Find where the given text appears and provide that cell's center as (x, y) coordinate. 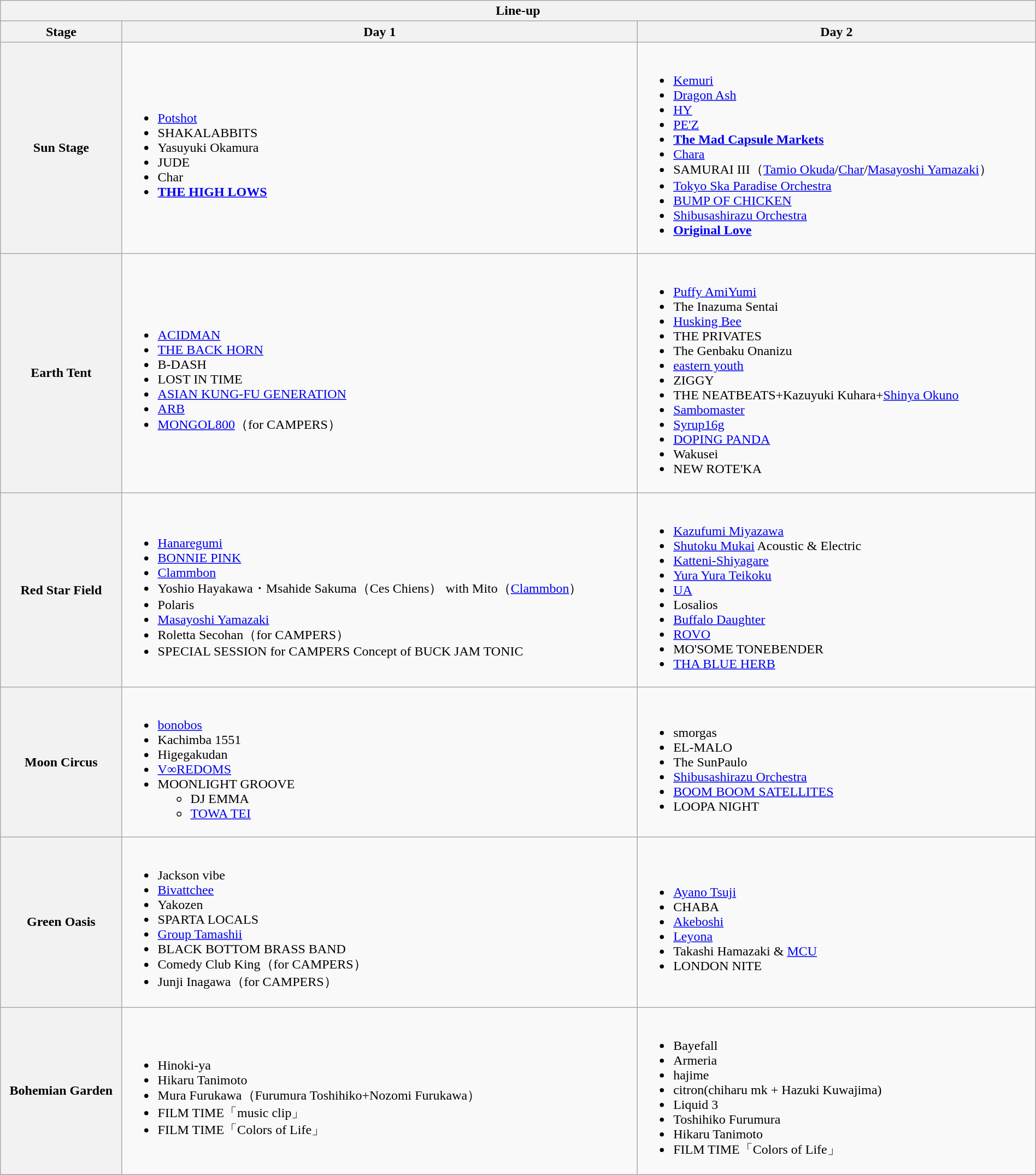
Hinoki-yaHikaru TanimotoMura Furukawa（Furumura Toshihiko+Nozomi Furukawa）FILM TIME「music clip」FILM TIME「Colors of Life」 (380, 1091)
Kazufumi MiyazawaShutoku Mukai Acoustic & ElectricKatteni-ShiyagareYura Yura TeikokuUALosaliosBuffalo DaughterROVOMO'SOME TONEBENDERTHA BLUE HERB (837, 590)
BayefallArmeriahajimecitron(chiharu mk + Hazuki Kuwajima)Liquid 3Toshihiko FurumuraHikaru TanimotoFILM TIME「Colors of Life」 (837, 1091)
smorgasEL-MALOThe SunPauloShibusashirazu OrchestraBOOM BOOM SATELLITESLOOPA NIGHT (837, 763)
Bohemian Garden (61, 1091)
bonobosKachimba 1551HigegakudanV∞REDOMSMOONLIGHT GROOVEDJ EMMATOWA TEI (380, 763)
Earth Tent (61, 373)
ACIDMANTHE BACK HORNB-DASHLOST IN TIMEASIAN KUNG-FU GENERATIONARBMONGOL800（for CAMPERS） (380, 373)
Day 1 (380, 32)
Stage (61, 32)
Red Star Field (61, 590)
Jackson vibeBivattcheeYakozenSPARTA LOCALSGroup TamashiiBLACK BOTTOM BRASS BANDComedy Club King（for CAMPERS）Junji Inagawa（for CAMPERS） (380, 922)
Green Oasis (61, 922)
Line-up (518, 11)
Moon Circus (61, 763)
Day 2 (837, 32)
Ayano TsujiCHABAAkeboshiLeyonaTakashi Hamazaki & MCULONDON NITE (837, 922)
Sun Stage (61, 148)
PotshotSHAKALABBITSYasuyuki OkamuraJUDECharTHE HIGH LOWS (380, 148)
